Search for the cell housing the specified text and yield its (x, y) center coordinate. 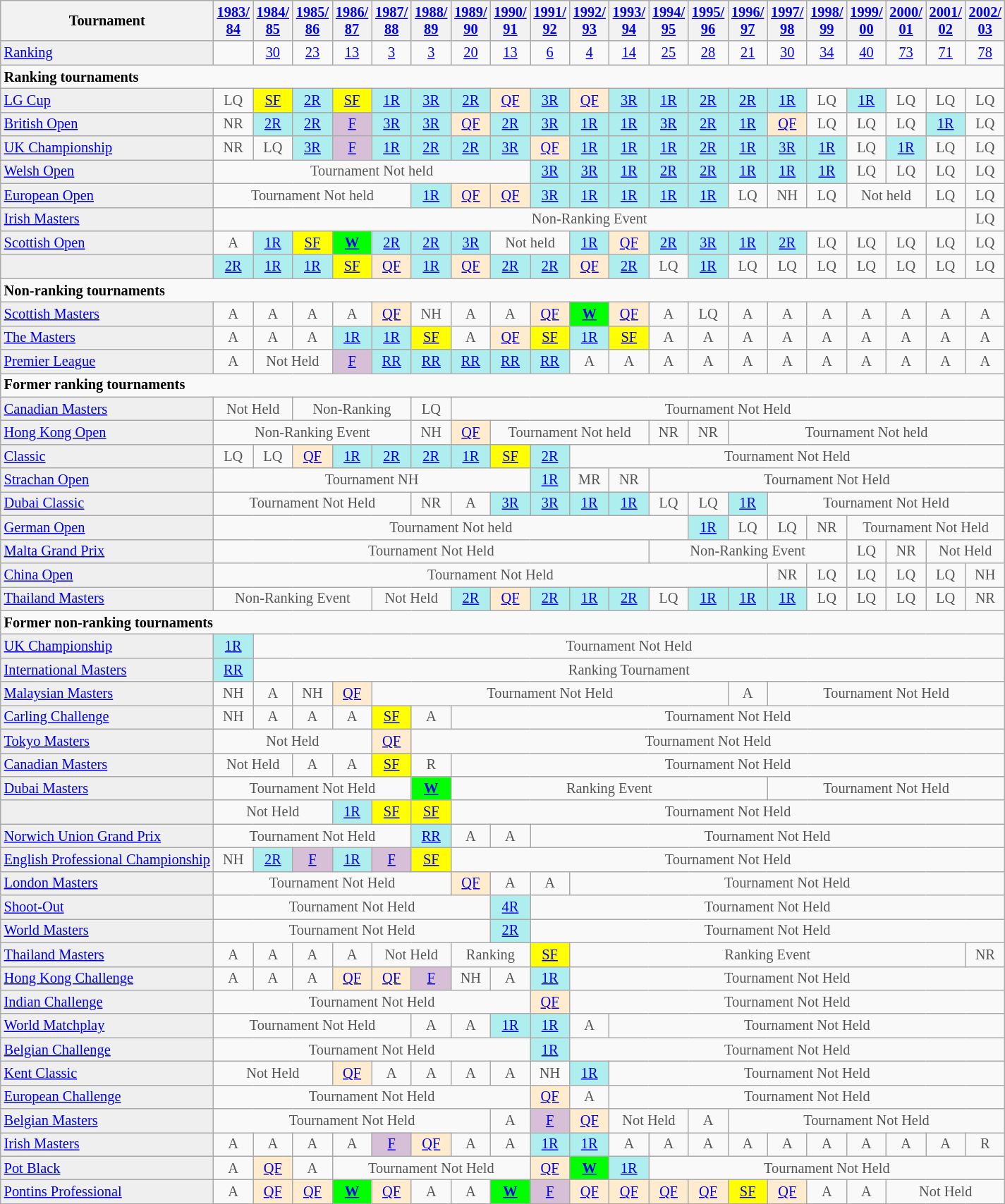
Tournament NH (372, 480)
34 (827, 53)
1995/96 (708, 20)
71 (946, 53)
Belgian Masters (107, 1121)
1999/00 (866, 20)
Ranking Tournament (629, 670)
Non-Ranking (352, 409)
1993/94 (629, 20)
The Masters (107, 338)
1997/98 (787, 20)
14 (629, 53)
Premier League (107, 362)
English Professional Championship (107, 859)
Tokyo Masters (107, 741)
Welsh Open (107, 171)
1987/88 (391, 20)
Non-ranking tournaments (503, 290)
73 (906, 53)
4R (510, 907)
German Open (107, 527)
Malaysian Masters (107, 694)
1989/90 (470, 20)
China Open (107, 575)
1992/93 (590, 20)
MR (590, 480)
LG Cup (107, 100)
Indian Challenge (107, 1002)
Ranking tournaments (503, 77)
25 (669, 53)
Scottish Masters (107, 314)
European Open (107, 195)
Shoot-Out (107, 907)
Malta Grand Prix (107, 551)
Strachan Open (107, 480)
2001/02 (946, 20)
1988/89 (431, 20)
Dubai Classic (107, 503)
Classic (107, 456)
40 (866, 53)
Former ranking tournaments (503, 385)
78 (985, 53)
1990/91 (510, 20)
23 (312, 53)
1991/92 (550, 20)
European Challenge (107, 1097)
International Masters (107, 670)
Hong Kong Challenge (107, 978)
Hong Kong Open (107, 432)
20 (470, 53)
1984/85 (273, 20)
World Matchplay (107, 1026)
1985/86 (312, 20)
6 (550, 53)
London Masters (107, 883)
British Open (107, 124)
1983/84 (233, 20)
Carling Challenge (107, 717)
Pot Black (107, 1168)
Kent Classic (107, 1073)
2000/01 (906, 20)
2002/03 (985, 20)
Belgian Challenge (107, 1050)
1996/97 (748, 20)
28 (708, 53)
Tournament (107, 20)
1986/87 (352, 20)
Scottish Open (107, 242)
21 (748, 53)
World Masters (107, 930)
Norwich Union Grand Prix (107, 836)
Pontins Professional (107, 1192)
4 (590, 53)
Dubai Masters (107, 788)
Former non-ranking tournaments (503, 622)
1994/95 (669, 20)
1998/99 (827, 20)
